Provide the (x, y) coordinate of the cell's center where the given text is located.  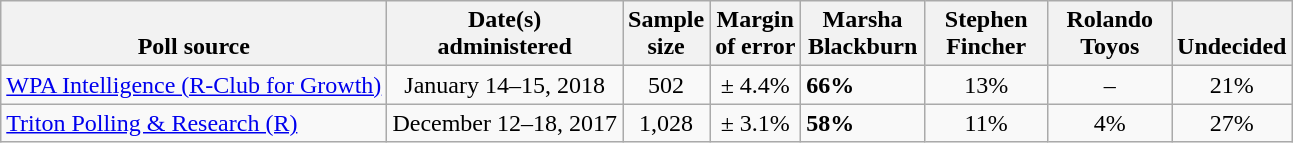
January 14–15, 2018 (505, 85)
58% (863, 123)
4% (1110, 123)
– (1110, 85)
± 4.4% (756, 85)
Poll source (194, 34)
Undecided (1232, 34)
Marginof error (756, 34)
StephenFincher (986, 34)
502 (666, 85)
1,028 (666, 123)
21% (1232, 85)
Triton Polling & Research (R) (194, 123)
27% (1232, 123)
11% (986, 123)
December 12–18, 2017 (505, 123)
MarshaBlackburn (863, 34)
± 3.1% (756, 123)
66% (863, 85)
RolandoToyos (1110, 34)
13% (986, 85)
WPA Intelligence (R-Club for Growth) (194, 85)
Date(s)administered (505, 34)
Samplesize (666, 34)
